Pinpoint the cell where the given text exists, returning its (X, Y) midpoint coordinate. 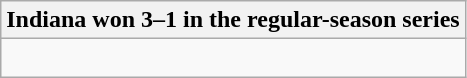
Indiana won 3–1 in the regular-season series (233, 20)
